Locate the cell with the specified text and output its [X, Y] center coordinate. 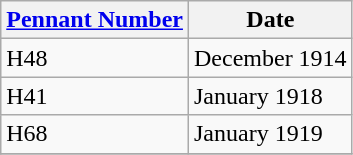
H48 [95, 58]
H68 [95, 134]
H41 [95, 96]
Pennant Number [95, 20]
January 1918 [270, 96]
January 1919 [270, 134]
December 1914 [270, 58]
Date [270, 20]
